Output the [x, y] coordinate of the center of the cell containing the given text.  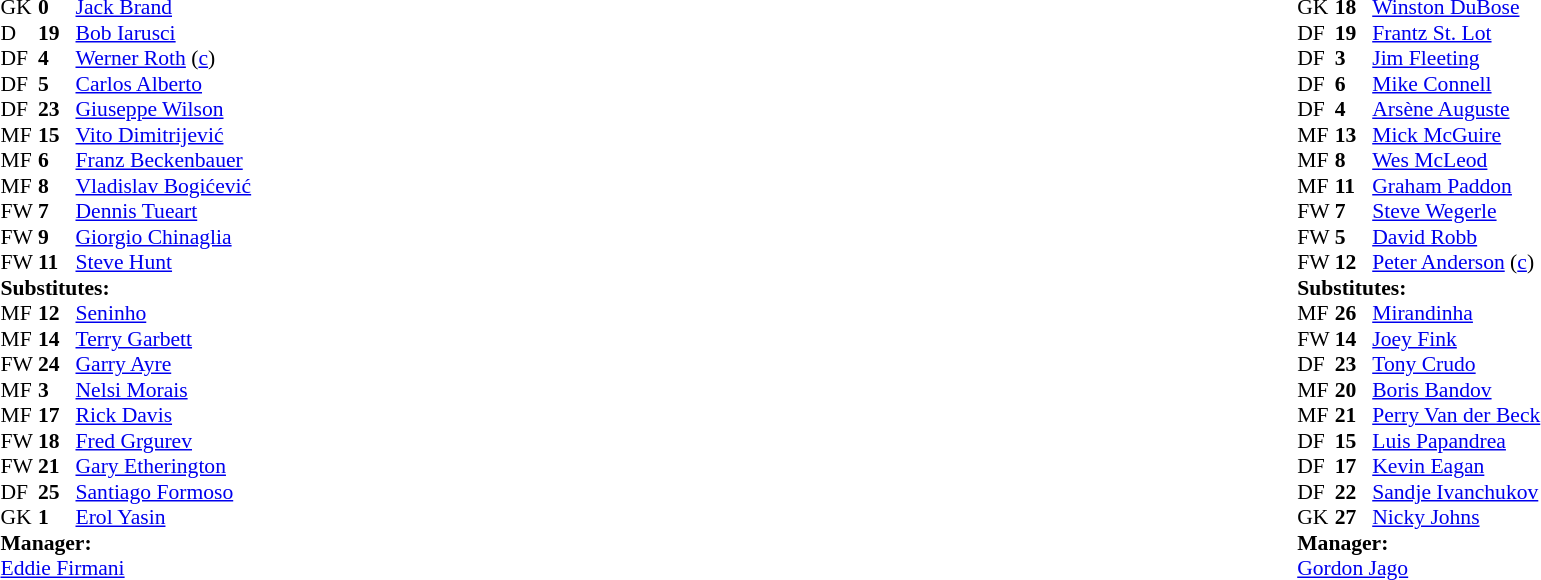
Nelsi Morais [164, 390]
Rick Davis [164, 415]
Sandje Ivanchukov [1456, 492]
Joey Fink [1456, 339]
18 [57, 441]
Jim Fleeting [1456, 59]
24 [57, 365]
Arsène Auguste [1456, 109]
David Robb [1456, 237]
9 [57, 237]
D [19, 33]
Garry Ayre [164, 365]
26 [1354, 313]
20 [1354, 390]
Fred Grgurev [164, 441]
Terry Garbett [164, 339]
Kevin Eagan [1456, 467]
Wes McLeod [1456, 161]
Erol Yasin [164, 517]
13 [1354, 135]
Bob Iarusci [164, 33]
Mick McGuire [1456, 135]
25 [57, 492]
Mirandinha [1456, 313]
Franz Beckenbauer [164, 161]
Steve Hunt [164, 263]
Vladislav Bogićević [164, 186]
1 [57, 517]
Steve Wegerle [1456, 211]
Gary Etherington [164, 467]
Tony Crudo [1456, 365]
Vito Dimitrijević [164, 135]
22 [1354, 492]
Perry Van der Beck [1456, 415]
Graham Paddon [1456, 186]
Werner Roth (c) [164, 59]
Giuseppe Wilson [164, 109]
Mike Connell [1456, 84]
Luis Papandrea [1456, 441]
27 [1354, 517]
Santiago Formoso [164, 492]
Dennis Tueart [164, 211]
Nicky Johns [1456, 517]
Seninho [164, 313]
Peter Anderson (c) [1456, 263]
Carlos Alberto [164, 84]
Boris Bandov [1456, 390]
Giorgio Chinaglia [164, 237]
Frantz St. Lot [1456, 33]
